Capture the cell that displays the provided text and extract its [X, Y] central coordinate. 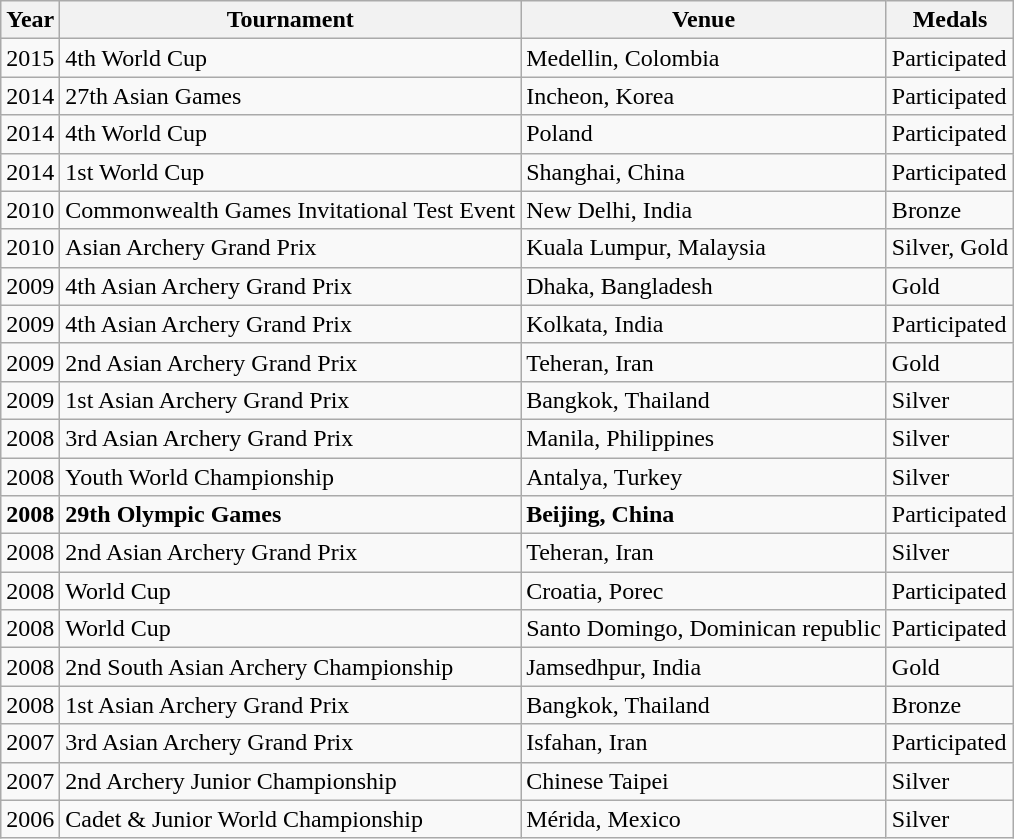
New Delhi, India [704, 210]
Commonwealth Games Invitational Test Event [290, 210]
Kolkata, India [704, 324]
Kuala Lumpur, Malaysia [704, 248]
Mérida, Mexico [704, 819]
Antalya, Turkey [704, 477]
Chinese Taipei [704, 781]
Isfahan, Iran [704, 743]
1st World Cup [290, 172]
29th Olympic Games [290, 515]
Cadet & Junior World Championship [290, 819]
Beijing, China [704, 515]
Dhaka, Bangladesh [704, 286]
27th Asian Games [290, 96]
2006 [30, 819]
Year [30, 20]
Jamsedhpur, India [704, 667]
Medals [950, 20]
Tournament [290, 20]
Silver, Gold [950, 248]
2015 [30, 58]
Venue [704, 20]
Manila, Philippines [704, 438]
2nd South Asian Archery Championship [290, 667]
Poland [704, 134]
Youth World Championship [290, 477]
2nd Archery Junior Championship [290, 781]
Shanghai, China [704, 172]
Santo Domingo, Dominican republic [704, 629]
Medellin, Colombia [704, 58]
Croatia, Porec [704, 591]
Incheon, Korea [704, 96]
Asian Archery Grand Prix [290, 248]
